Find where the given text appears and provide that cell's center as (x, y) coordinate. 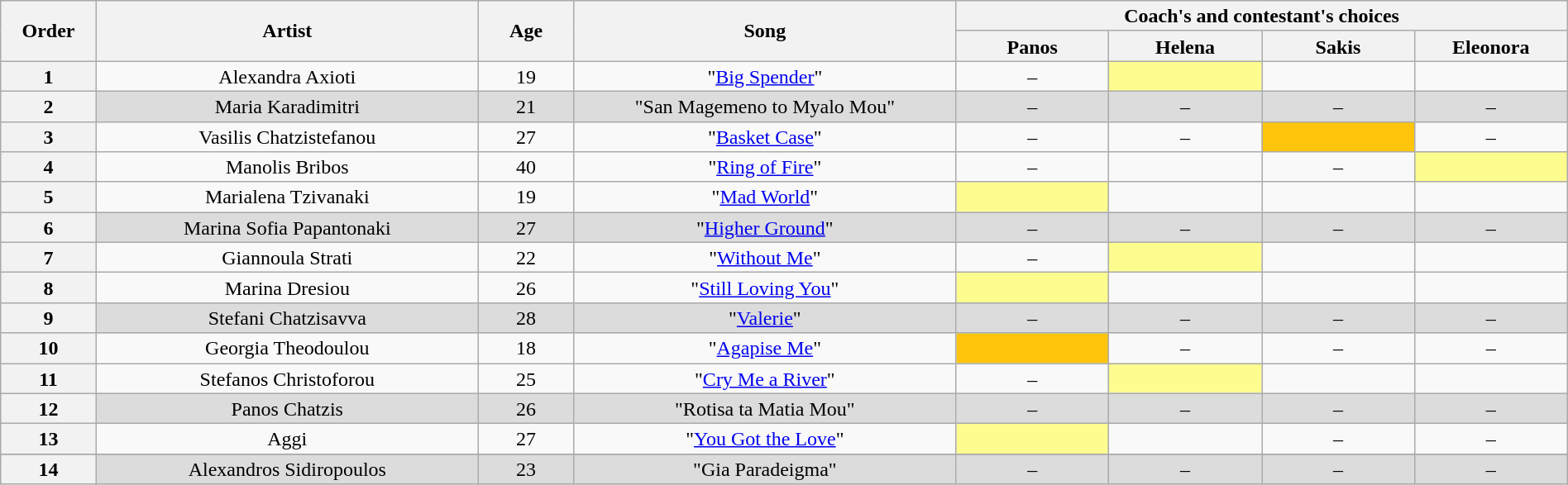
1 (49, 76)
25 (526, 378)
14 (49, 469)
"Gia Paradeigma" (765, 469)
Manolis Bribos (287, 167)
Alexandra Axioti (287, 76)
"Agapise Me" (765, 349)
5 (49, 197)
23 (526, 469)
Panos Chatzis (287, 408)
28 (526, 317)
Georgia Theodoulou (287, 349)
"Rotisa ta Matia Mou" (765, 408)
"San Magemeno to Myalo Mou" (765, 106)
12 (49, 408)
Song (765, 31)
40 (526, 167)
21 (526, 106)
Vasilis Chatzistefanou (287, 137)
Marialena Tzivanaki (287, 197)
Marina Dresiou (287, 288)
3 (49, 137)
7 (49, 258)
Aggi (287, 440)
Stefani Chatzisavva (287, 317)
Panos (1032, 46)
11 (49, 378)
22 (526, 258)
6 (49, 228)
10 (49, 349)
Eleonora (1490, 46)
"Higher Ground" (765, 228)
Artist (287, 31)
"Valerie" (765, 317)
Helena (1186, 46)
2 (49, 106)
"Big Spender" (765, 76)
Giannoula Strati (287, 258)
Age (526, 31)
Alexandros Sidiropoulos (287, 469)
"Still Loving You" (765, 288)
"You Got the Love" (765, 440)
Marina Sofia Papantonaki (287, 228)
"Without Me" (765, 258)
13 (49, 440)
"Ring of Fire" (765, 167)
"Basket Case" (765, 137)
4 (49, 167)
"Cry Me a River" (765, 378)
Order (49, 31)
"Mad World" (765, 197)
Stefanos Christoforou (287, 378)
9 (49, 317)
8 (49, 288)
18 (526, 349)
Sakis (1338, 46)
Coach's and contestant's choices (1262, 17)
Maria Karadimitri (287, 106)
